Search for the cell housing the specified text and yield its [X, Y] center coordinate. 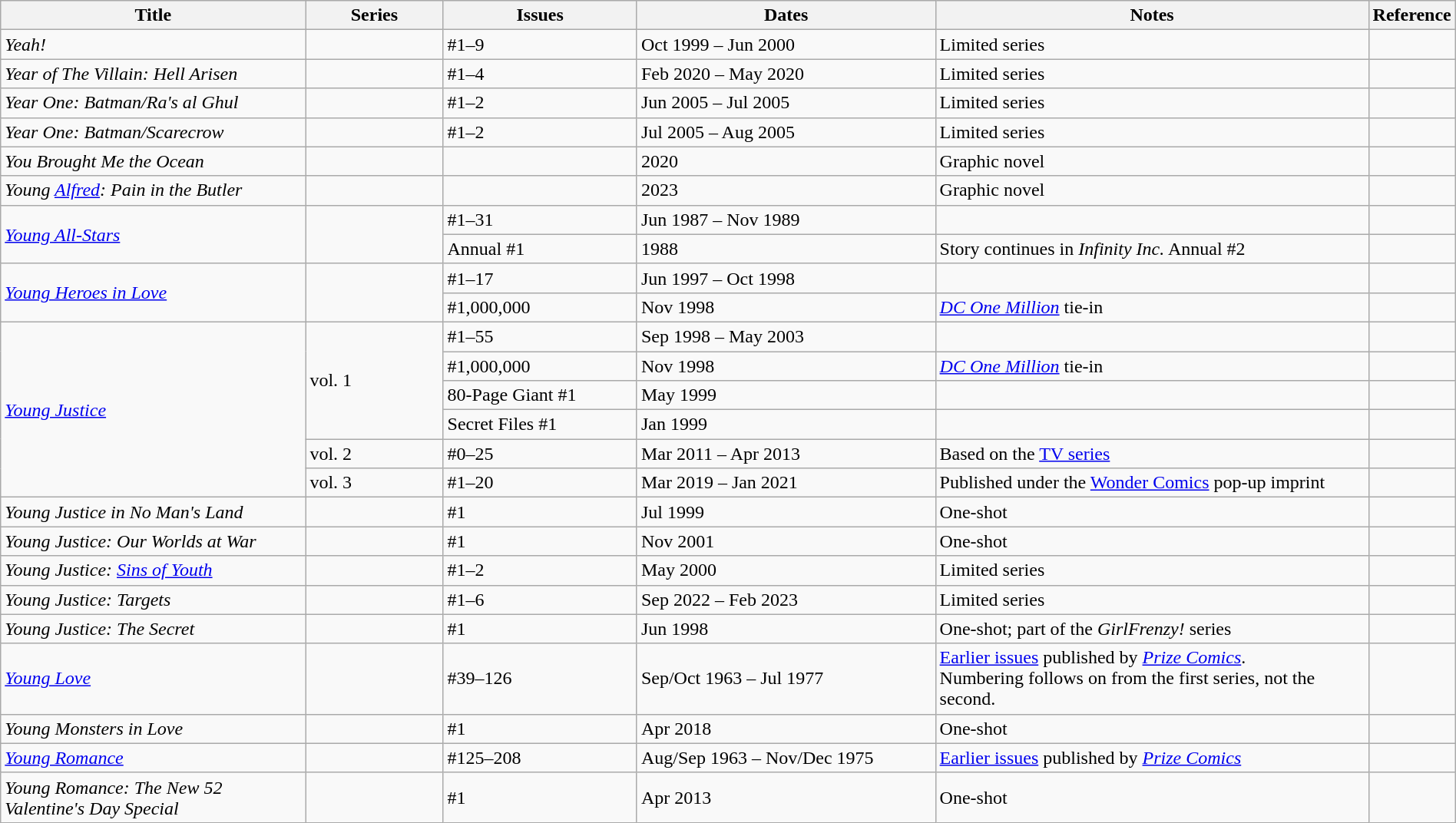
Young Romance [154, 758]
Apr 2013 [786, 797]
Secret Files #1 [540, 425]
Jun 2005 – Jul 2005 [786, 103]
Sep 2022 – Feb 2023 [786, 600]
Series [375, 15]
Young Romance: The New 52 Valentine's Day Special [154, 797]
Reference [1411, 15]
Aug/Sep 1963 – Nov/Dec 1975 [786, 758]
One-shot; part of the GirlFrenzy! series [1152, 629]
#1–6 [540, 600]
Mar 2011 – Apr 2013 [786, 454]
Issues [540, 15]
Year One: Batman/Scarecrow [154, 132]
Young Justice [154, 409]
Young All-Stars [154, 234]
Young Alfred: Pain in the Butler [154, 190]
Year of The Villain: Hell Arisen [154, 74]
vol. 2 [375, 454]
Jun 1987 – Nov 1989 [786, 220]
vol. 3 [375, 483]
2020 [786, 161]
#1–31 [540, 220]
Title [154, 15]
Year One: Batman/Ra's al Ghul [154, 103]
Story continues in Infinity Inc. Annual #2 [1152, 249]
Jul 2005 – Aug 2005 [786, 132]
Young Justice: Targets [154, 600]
80-Page Giant #1 [540, 395]
Earlier issues published by Prize Comics [1152, 758]
Young Love [154, 679]
Jun 1998 [786, 629]
#125–208 [540, 758]
Based on the TV series [1152, 454]
Feb 2020 – May 2020 [786, 74]
Oct 1999 – Jun 2000 [786, 45]
Yeah! [154, 45]
2023 [786, 190]
Young Justice: Our Worlds at War [154, 541]
Published under the Wonder Comics pop-up imprint [1152, 483]
Earlier issues published by Prize Comics.Numbering follows on from the first series, not the second. [1152, 679]
#39–126 [540, 679]
Jun 1997 – Oct 1998 [786, 278]
Annual #1 [540, 249]
Young Justice in No Man's Land [154, 512]
#1–55 [540, 336]
vol. 1 [375, 380]
#1–9 [540, 45]
Notes [1152, 15]
#1–4 [540, 74]
Sep/Oct 1963 – Jul 1977 [786, 679]
May 2000 [786, 570]
May 1999 [786, 395]
You Brought Me the Ocean [154, 161]
#1–20 [540, 483]
Dates [786, 15]
#0–25 [540, 454]
1988 [786, 249]
Apr 2018 [786, 729]
Mar 2019 – Jan 2021 [786, 483]
Jul 1999 [786, 512]
Jan 1999 [786, 425]
Young Justice: The Secret [154, 629]
Young Heroes in Love [154, 293]
Young Monsters in Love [154, 729]
Young Justice: Sins of Youth [154, 570]
Sep 1998 – May 2003 [786, 336]
#1–17 [540, 278]
Nov 2001 [786, 541]
